Locate the cell with the specified text and output its [x, y] center coordinate. 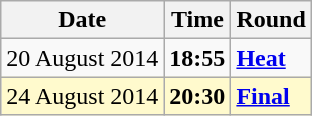
20:30 [198, 96]
24 August 2014 [82, 96]
Final [271, 96]
Time [198, 20]
Round [271, 20]
18:55 [198, 58]
Heat [271, 58]
Date [82, 20]
20 August 2014 [82, 58]
